Locate the cell with the specified text and output its (x, y) center coordinate. 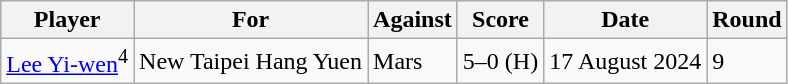
Against (413, 20)
9 (747, 62)
5–0 (H) (500, 62)
Date (626, 20)
Lee Yi-wen4 (68, 62)
Score (500, 20)
17 August 2024 (626, 62)
New Taipei Hang Yuen (251, 62)
Mars (413, 62)
Round (747, 20)
For (251, 20)
Player (68, 20)
